Identify which cell holds the provided text, then report its [x, y] central coordinate. 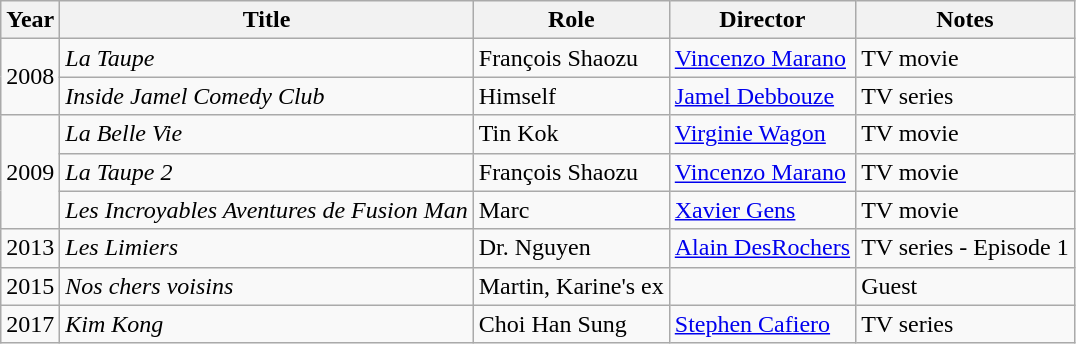
Marc [571, 210]
Director [762, 20]
Tin Kok [571, 134]
Choi Han Sung [571, 324]
TV series - Episode 1 [966, 248]
Stephen Cafiero [762, 324]
Alain DesRochers [762, 248]
Les Incroyables Aventures de Fusion Man [266, 210]
Title [266, 20]
La Taupe 2 [266, 172]
Kim Kong [266, 324]
2017 [30, 324]
Les Limiers [266, 248]
Inside Jamel Comedy Club [266, 96]
La Taupe [266, 58]
2009 [30, 172]
Virginie Wagon [762, 134]
Martin, Karine's ex [571, 286]
Guest [966, 286]
Dr. Nguyen [571, 248]
Jamel Debbouze [762, 96]
Xavier Gens [762, 210]
Notes [966, 20]
2013 [30, 248]
La Belle Vie [266, 134]
Role [571, 20]
2008 [30, 77]
Nos chers voisins [266, 286]
Year [30, 20]
2015 [30, 286]
Himself [571, 96]
